Extract the (x, y) coordinate from the center of the cell holding the provided text.  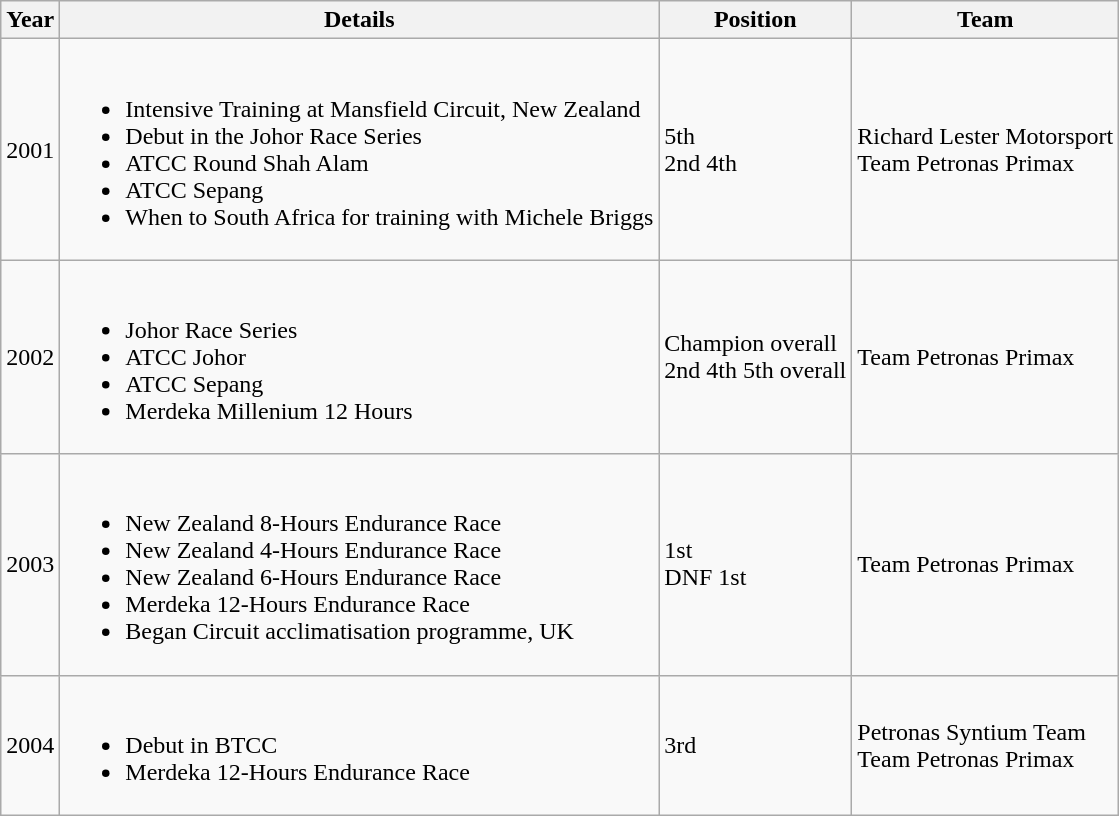
Champion overall2nd 4th 5th overall (756, 357)
Petronas Syntium TeamTeam Petronas Primax (986, 745)
Year (30, 20)
Richard Lester MotorsportTeam Petronas Primax (986, 150)
Team (986, 20)
5th2nd 4th (756, 150)
Position (756, 20)
2003 (30, 564)
2002 (30, 357)
2004 (30, 745)
3rd (756, 745)
Details (360, 20)
Johor Race SeriesATCC JohorATCC SepangMerdeka Millenium 12 Hours (360, 357)
1stDNF 1st (756, 564)
Debut in BTCCMerdeka 12-Hours Endurance Race (360, 745)
2001 (30, 150)
